Capture the cell that displays the provided text and extract its [x, y] central coordinate. 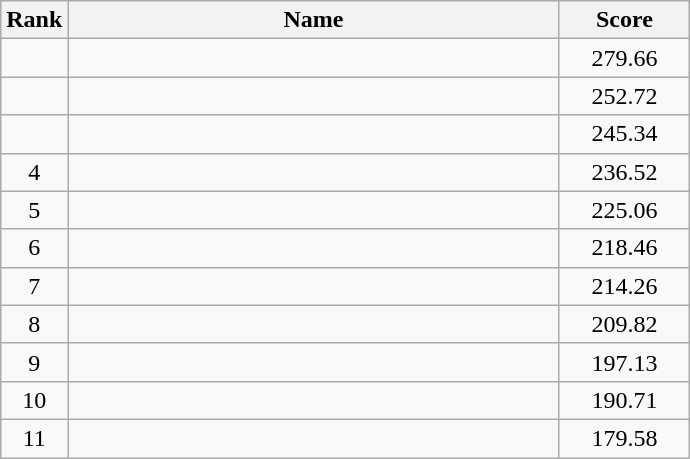
214.26 [624, 286]
11 [34, 438]
8 [34, 324]
10 [34, 400]
190.71 [624, 400]
225.06 [624, 210]
197.13 [624, 362]
5 [34, 210]
236.52 [624, 172]
218.46 [624, 248]
252.72 [624, 96]
Rank [34, 20]
9 [34, 362]
279.66 [624, 58]
Score [624, 20]
179.58 [624, 438]
209.82 [624, 324]
4 [34, 172]
245.34 [624, 134]
Name [314, 20]
6 [34, 248]
7 [34, 286]
